Return the (x, y) coordinate for the center point of the cell that contains the specified text.  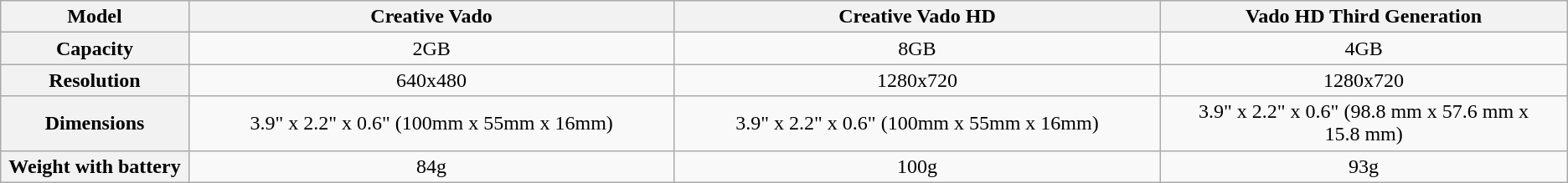
Creative Vado (431, 17)
2GB (431, 48)
640x480 (431, 80)
4GB (1364, 48)
Model (95, 17)
Creative Vado HD (917, 17)
100g (917, 166)
Resolution (95, 80)
84g (431, 166)
Capacity (95, 48)
3.9" x 2.2" x 0.6" (98.8 mm x 57.6 mm x 15.8 mm) (1364, 124)
Vado HD Third Generation (1364, 17)
93g (1364, 166)
8GB (917, 48)
Weight with battery (95, 166)
Dimensions (95, 124)
